Capture the cell that displays the provided text and extract its [X, Y] central coordinate. 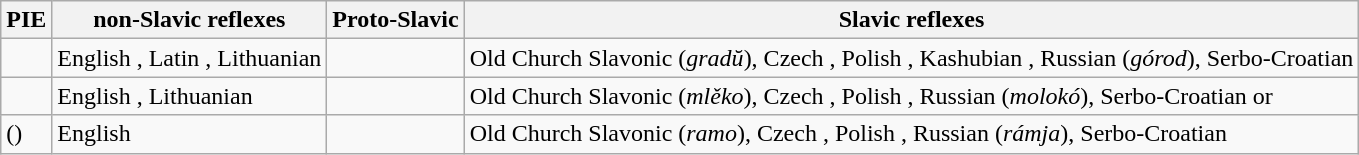
Proto-Slavic [396, 20]
Old Church Slavonic (mlěko), Czech , Polish , Russian (molokó), Serbo-Croatian or [912, 96]
Slavic reflexes [912, 20]
non-Slavic reflexes [190, 20]
English , Lithuanian [190, 96]
() [26, 134]
Old Church Slavonic (gradŭ), Czech , Polish , Kashubian , Russian (górod), Serbo-Croatian [912, 58]
English [190, 134]
Old Church Slavonic (ramo), Czech , Polish , Russian (rámja), Serbo-Croatian [912, 134]
PIE [26, 20]
English , Latin , Lithuanian [190, 58]
